Pinpoint the cell where the given text exists, returning its (X, Y) midpoint coordinate. 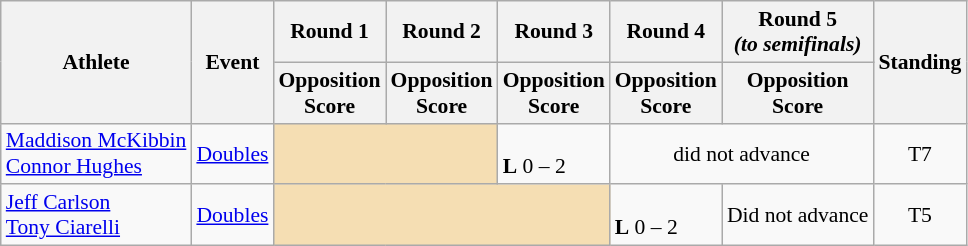
Round 1 (329, 32)
Standing (920, 62)
Maddison McKibbinConnor Hughes (96, 154)
Round 2 (442, 32)
Event (232, 62)
did not advance (742, 154)
Did not advance (798, 216)
Round 3 (554, 32)
Athlete (96, 62)
Jeff CarlsonTony Ciarelli (96, 216)
Round 5(to semifinals) (798, 32)
T5 (920, 216)
T7 (920, 154)
Round 4 (666, 32)
